Search for the cell housing the specified text and yield its (x, y) center coordinate. 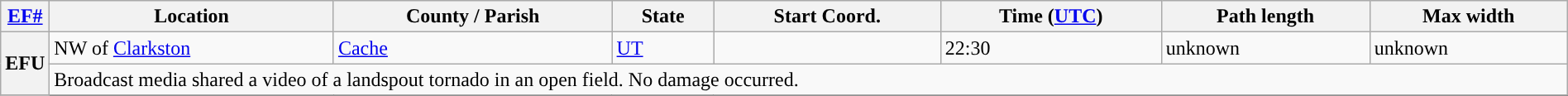
County / Parish (473, 17)
Path length (1265, 17)
EFU (25, 64)
Cache (473, 48)
State (663, 17)
Location (192, 17)
NW of Clarkston (192, 48)
Time (UTC) (1050, 17)
Start Coord. (827, 17)
22:30 (1050, 48)
Broadcast media shared a video of a landspout tornado in an open field. No damage occurred. (809, 79)
EF# (25, 17)
UT (663, 48)
Max width (1469, 17)
